Extract the (X, Y) coordinate from the center of the cell holding the provided text.  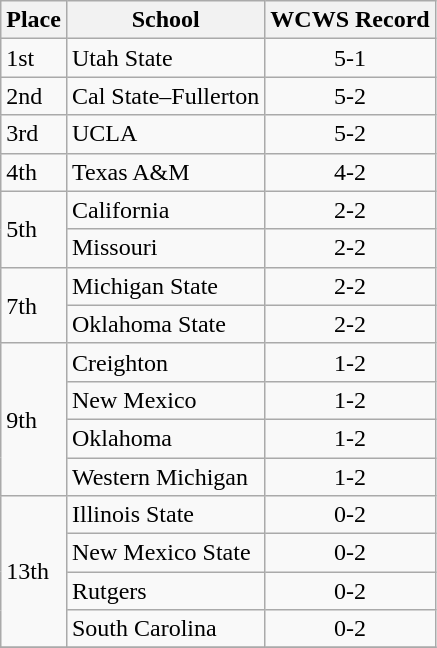
3rd (34, 134)
Utah State (165, 58)
4-2 (350, 172)
New Mexico (165, 400)
South Carolina (165, 629)
Oklahoma (165, 438)
Western Michigan (165, 477)
7th (34, 305)
13th (34, 572)
1st (34, 58)
Creighton (165, 362)
5-1 (350, 58)
Michigan State (165, 286)
California (165, 210)
Rutgers (165, 591)
Texas A&M (165, 172)
School (165, 20)
Cal State–Fullerton (165, 96)
New Mexico State (165, 553)
WCWS Record (350, 20)
Place (34, 20)
UCLA (165, 134)
9th (34, 419)
2nd (34, 96)
Oklahoma State (165, 324)
5th (34, 229)
Illinois State (165, 515)
4th (34, 172)
Missouri (165, 248)
